Extract the (x, y) coordinate from the center of the cell holding the provided text.  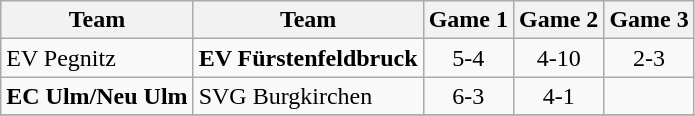
EV Fürstenfeldbruck (308, 58)
4-10 (558, 58)
4-1 (558, 96)
Game 1 (468, 20)
EC Ulm/Neu Ulm (97, 96)
6-3 (468, 96)
Game 3 (649, 20)
SVG Burgkirchen (308, 96)
5-4 (468, 58)
Game 2 (558, 20)
EV Pegnitz (97, 58)
2-3 (649, 58)
